Identify which cell holds the provided text, then report its [X, Y] central coordinate. 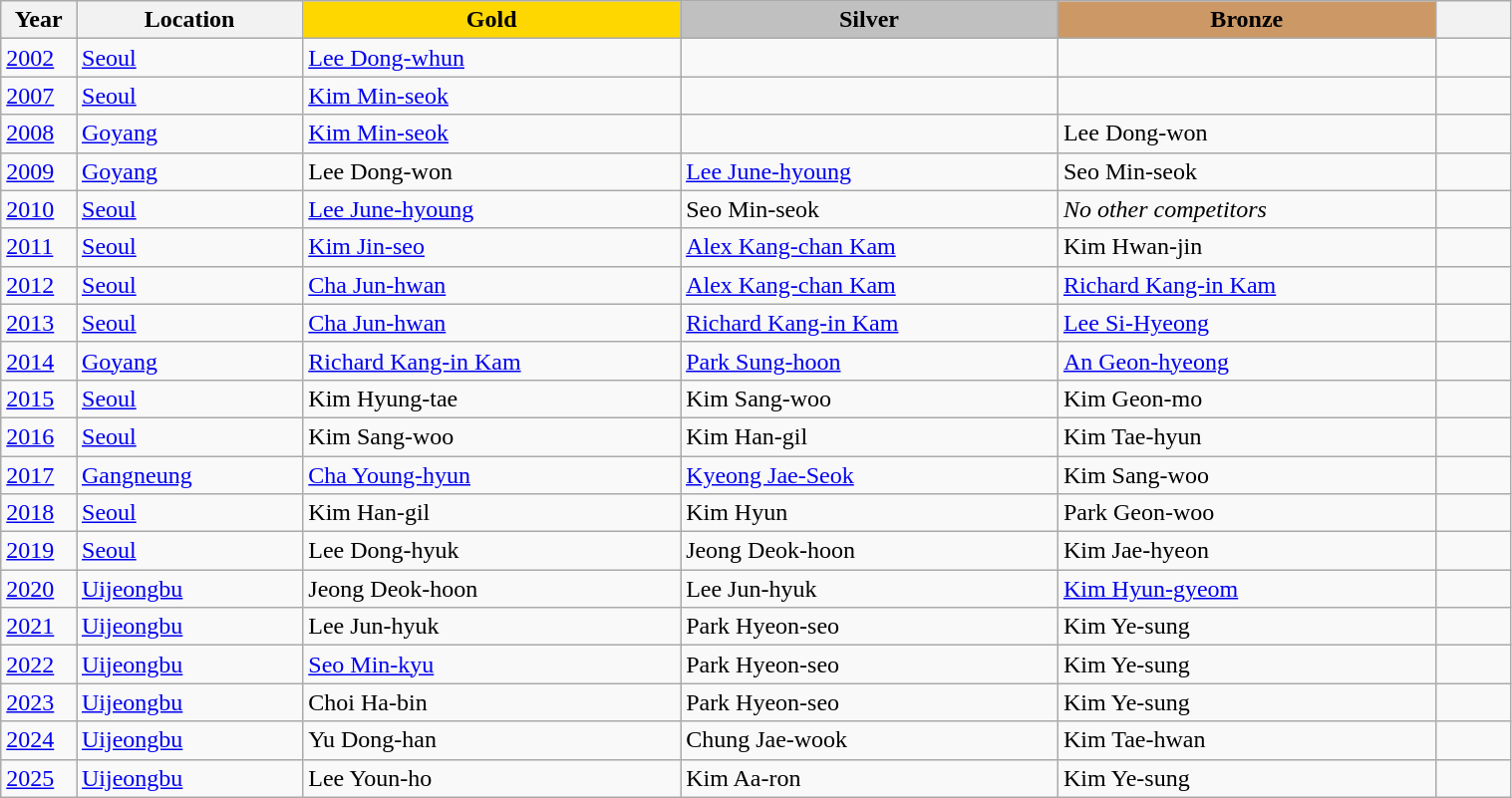
2015 [39, 399]
Kim Hyun [869, 513]
Year [39, 20]
Kim Aa-ron [869, 778]
2019 [39, 551]
Choi Ha-bin [492, 702]
Park Sung-hoon [869, 361]
2025 [39, 778]
2013 [39, 323]
Kim Jin-seo [492, 247]
2014 [39, 361]
2002 [39, 58]
Kim Geon-mo [1246, 399]
2009 [39, 171]
Park Geon-woo [1246, 513]
Lee Si-Hyeong [1246, 323]
2024 [39, 740]
2011 [39, 247]
2023 [39, 702]
Kim Hyun-gyeom [1246, 589]
Chung Jae-wook [869, 740]
2012 [39, 285]
Gangneung [189, 475]
2016 [39, 436]
An Geon-hyeong [1246, 361]
Location [189, 20]
2008 [39, 133]
2020 [39, 589]
Lee Youn-ho [492, 778]
Kim Hwan-jin [1246, 247]
Yu Dong-han [492, 740]
Lee Dong-hyuk [492, 551]
Lee Dong-whun [492, 58]
Kim Tae-hwan [1246, 740]
2010 [39, 209]
2017 [39, 475]
2018 [39, 513]
Silver [869, 20]
Cha Young-hyun [492, 475]
Gold [492, 20]
No other competitors [1246, 209]
Kyeong Jae-Seok [869, 475]
Kim Jae-hyeon [1246, 551]
2021 [39, 627]
Seo Min-kyu [492, 665]
Kim Tae-hyun [1246, 436]
Bronze [1246, 20]
2022 [39, 665]
Kim Hyung-tae [492, 399]
2007 [39, 96]
